Identify which cell holds the provided text, then report its (X, Y) central coordinate. 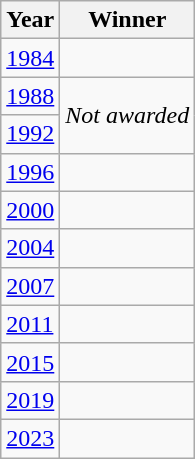
1984 (30, 58)
2004 (30, 248)
2015 (30, 362)
2019 (30, 400)
2000 (30, 210)
Year (30, 20)
Not awarded (128, 115)
2011 (30, 324)
2007 (30, 286)
1992 (30, 134)
2023 (30, 438)
1996 (30, 172)
Winner (128, 20)
1988 (30, 96)
